Determine the (X, Y) coordinate at the center of the cell enclosing the given text.  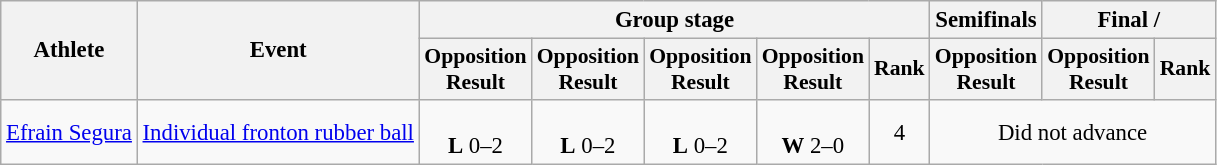
Did not advance (1073, 132)
Athlete (69, 50)
Event (278, 50)
4 (900, 132)
Efrain Segura (69, 132)
Final / (1128, 20)
Individual fronton rubber ball (278, 132)
Group stage (674, 20)
Semifinals (986, 20)
W 2–0 (813, 132)
